From the cell containing the given text, extract its center point as [X, Y] coordinate. 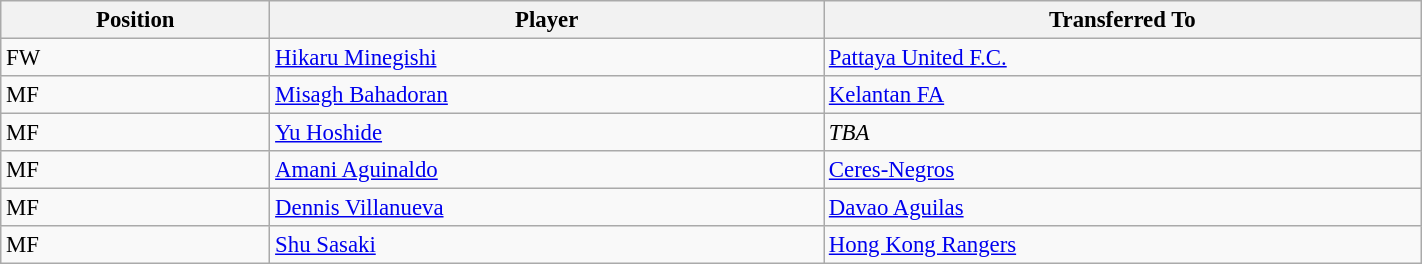
Hikaru Minegishi [547, 58]
Amani Aguinaldo [547, 170]
Transferred To [1123, 20]
Player [547, 20]
Misagh Bahadoran [547, 95]
TBA [1123, 133]
Ceres-Negros [1123, 170]
Yu Hoshide [547, 133]
Hong Kong Rangers [1123, 245]
Dennis Villanueva [547, 208]
Position [136, 20]
FW [136, 58]
Davao Aguilas [1123, 208]
Pattaya United F.C. [1123, 58]
Kelantan FA [1123, 95]
Shu Sasaki [547, 245]
